From the cell containing the given text, extract its center point as [X, Y] coordinate. 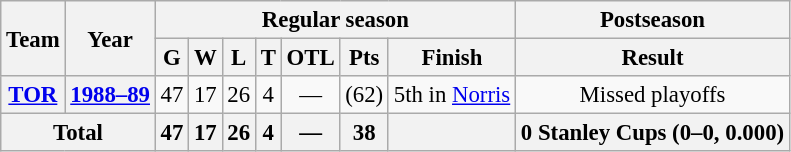
Missed playoffs [653, 95]
0 Stanley Cups (0–0, 0.000) [653, 133]
1988–89 [110, 95]
Postseason [653, 20]
W [206, 58]
TOR [33, 95]
Regular season [335, 20]
T [268, 58]
L [238, 58]
Total [78, 133]
Result [653, 58]
G [172, 58]
Pts [364, 58]
Finish [452, 58]
(62) [364, 95]
Year [110, 38]
5th in Norris [452, 95]
OTL [310, 58]
Team [33, 38]
38 [364, 133]
